Detect which cell encompasses the target text, then output its [X, Y] center coordinate. 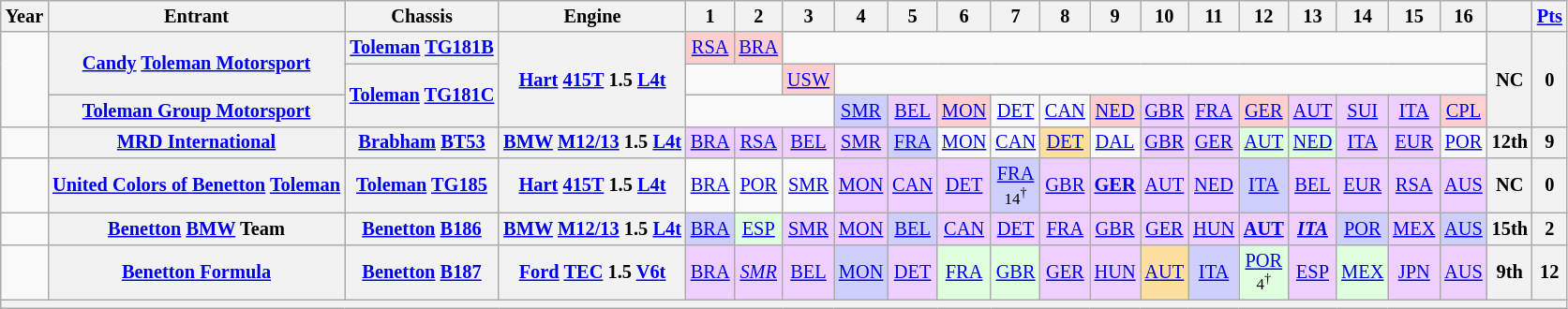
Benetton B187 [422, 272]
1 [710, 16]
Benetton Formula [197, 272]
9th [1510, 272]
8 [1065, 16]
13 [1313, 16]
Year [24, 16]
CPL [1463, 110]
USW [808, 80]
Toleman TG181C [422, 96]
Chassis [422, 16]
SUI [1363, 110]
5 [913, 16]
United Colors of Benetton Toleman [197, 185]
12th [1510, 142]
Toleman TG181B [422, 48]
Toleman Group Motorsport [197, 110]
Entrant [197, 16]
7 [1016, 16]
4 [860, 16]
15th [1510, 228]
POR4† [1263, 272]
JPN [1413, 272]
10 [1165, 16]
DAL [1115, 142]
Brabham BT53 [422, 142]
Pts [1550, 16]
11 [1214, 16]
15 [1413, 16]
14 [1363, 16]
3 [808, 16]
MRD International [197, 142]
6 [963, 16]
FRA14† [1016, 185]
Ford TEC 1.5 V6t [592, 272]
Benetton B186 [422, 228]
Candy Toleman Motorsport [197, 64]
Engine [592, 16]
16 [1463, 16]
Toleman TG185 [422, 185]
Benetton BMW Team [197, 228]
